Scan for the cell matching the given text and deliver its (x, y) coordinate at center. 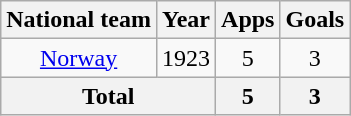
Apps (248, 20)
Goals (315, 20)
Year (186, 20)
Norway (79, 58)
National team (79, 20)
1923 (186, 58)
Total (108, 96)
